Search for the cell housing the specified text and yield its [X, Y] center coordinate. 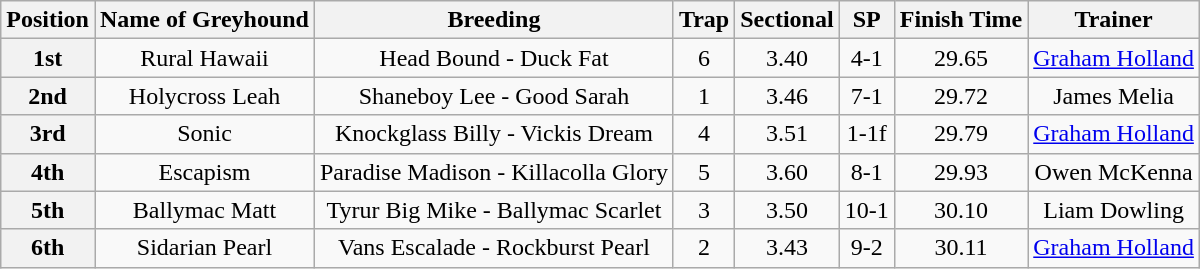
6th [48, 248]
5th [48, 210]
Escapism [204, 172]
Rural Hawaii [204, 58]
Position [48, 20]
Owen McKenna [1114, 172]
30.11 [961, 248]
Liam Dowling [1114, 210]
Holycross Leah [204, 96]
Tyrur Big Mike - Ballymac Scarlet [494, 210]
9-2 [866, 248]
Paradise Madison - Killacolla Glory [494, 172]
Finish Time [961, 20]
Sidarian Pearl [204, 248]
1-1f [866, 134]
3.43 [787, 248]
3.60 [787, 172]
29.72 [961, 96]
5 [704, 172]
Trainer [1114, 20]
3rd [48, 134]
1st [48, 58]
3.40 [787, 58]
Trap [704, 20]
29.93 [961, 172]
Knockglass Billy - Vickis Dream [494, 134]
7-1 [866, 96]
29.65 [961, 58]
3.51 [787, 134]
10-1 [866, 210]
Sonic [204, 134]
SP [866, 20]
2nd [48, 96]
Head Bound - Duck Fat [494, 58]
4th [48, 172]
8-1 [866, 172]
3.50 [787, 210]
3.46 [787, 96]
4-1 [866, 58]
4 [704, 134]
29.79 [961, 134]
30.10 [961, 210]
Vans Escalade - Rockburst Pearl [494, 248]
Shaneboy Lee - Good Sarah [494, 96]
6 [704, 58]
3 [704, 210]
2 [704, 248]
1 [704, 96]
Ballymac Matt [204, 210]
Sectional [787, 20]
Name of Greyhound [204, 20]
James Melia [1114, 96]
Breeding [494, 20]
